Locate the cell with the specified text and output its (x, y) center coordinate. 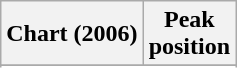
Peakposition (189, 34)
Chart (2006) (72, 34)
